Search for the cell housing the specified text and yield its (X, Y) center coordinate. 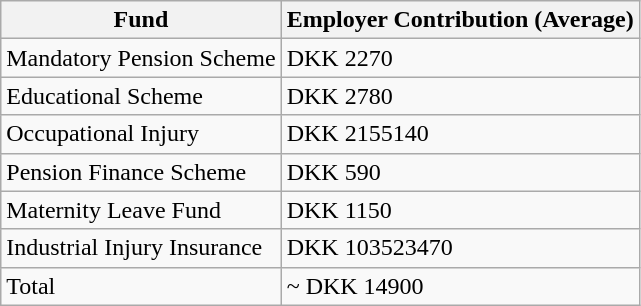
DKK 2780 (460, 96)
~ DKK 14900 (460, 286)
Maternity Leave Fund (141, 210)
Educational Scheme (141, 96)
DKK 2155140 (460, 134)
Mandatory Pension Scheme (141, 58)
DKK 1150 (460, 210)
Pension Finance Scheme (141, 172)
DKK 103523470 (460, 248)
Occupational Injury (141, 134)
Employer Contribution (Average) (460, 20)
DKK 2270 (460, 58)
Industrial Injury Insurance (141, 248)
Total (141, 286)
DKK 590 (460, 172)
Fund (141, 20)
